Detect which cell encompasses the target text, then output its [X, Y] center coordinate. 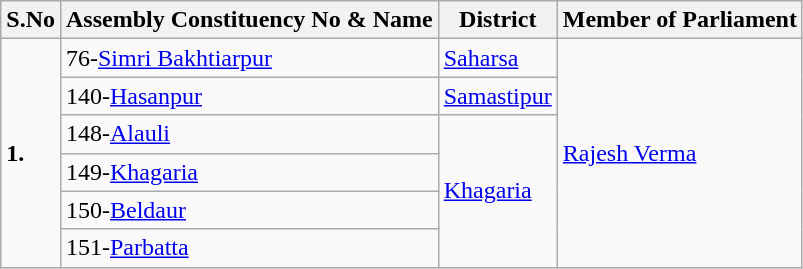
Assembly Constituency No & Name [249, 20]
1. [31, 153]
Samastipur [498, 96]
S.No [31, 20]
Rajesh Verma [680, 153]
150-Beldaur [249, 210]
Saharsa [498, 58]
151-Parbatta [249, 248]
148-Alauli [249, 134]
Member of Parliament [680, 20]
District [498, 20]
149-Khagaria [249, 172]
140-Hasanpur [249, 96]
Khagaria [498, 191]
76-Simri Bakhtiarpur [249, 58]
